Determine the (x, y) coordinate at the center of the cell enclosing the given text.  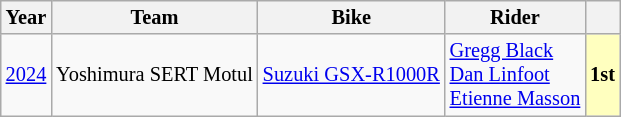
Yoshimura SERT Motul (154, 75)
Rider (515, 17)
Team (154, 17)
Bike (352, 17)
1st (602, 75)
Year (26, 17)
Gregg Black Dan Linfoot Etienne Masson (515, 75)
2024 (26, 75)
Suzuki GSX-R1000R (352, 75)
